From the cell containing the given text, extract its center point as [x, y] coordinate. 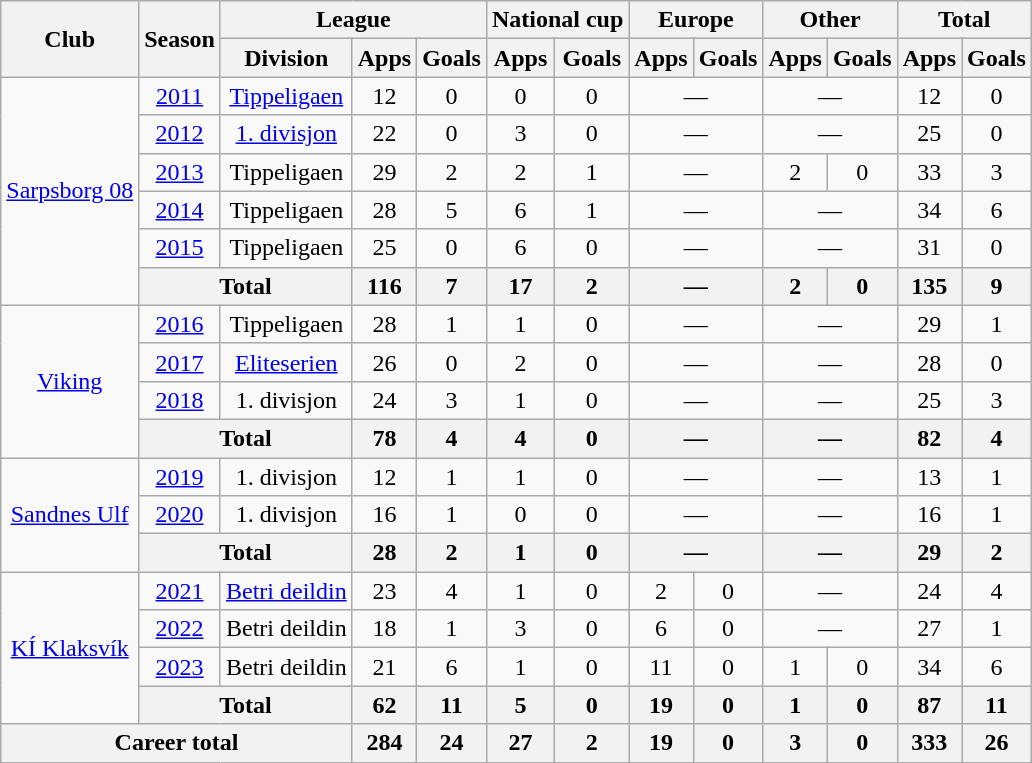
23 [384, 591]
Career total [176, 743]
33 [929, 172]
2019 [180, 477]
2021 [180, 591]
17 [520, 286]
18 [384, 629]
87 [929, 705]
116 [384, 286]
Europe [696, 20]
2013 [180, 172]
9 [997, 286]
Sarpsborg 08 [70, 191]
Viking [70, 381]
2016 [180, 324]
21 [384, 667]
2023 [180, 667]
135 [929, 286]
2014 [180, 210]
31 [929, 248]
Club [70, 39]
7 [452, 286]
2011 [180, 96]
2017 [180, 362]
2020 [180, 515]
Division [286, 58]
2012 [180, 134]
78 [384, 438]
82 [929, 438]
Eliteserien [286, 362]
League [353, 20]
KÍ Klaksvík [70, 648]
22 [384, 134]
Season [180, 39]
62 [384, 705]
284 [384, 743]
National cup [557, 20]
2022 [180, 629]
333 [929, 743]
Other [830, 20]
2015 [180, 248]
2018 [180, 400]
13 [929, 477]
Sandnes Ulf [70, 515]
